Return the (X, Y) coordinate for the center point of the cell that contains the specified text.  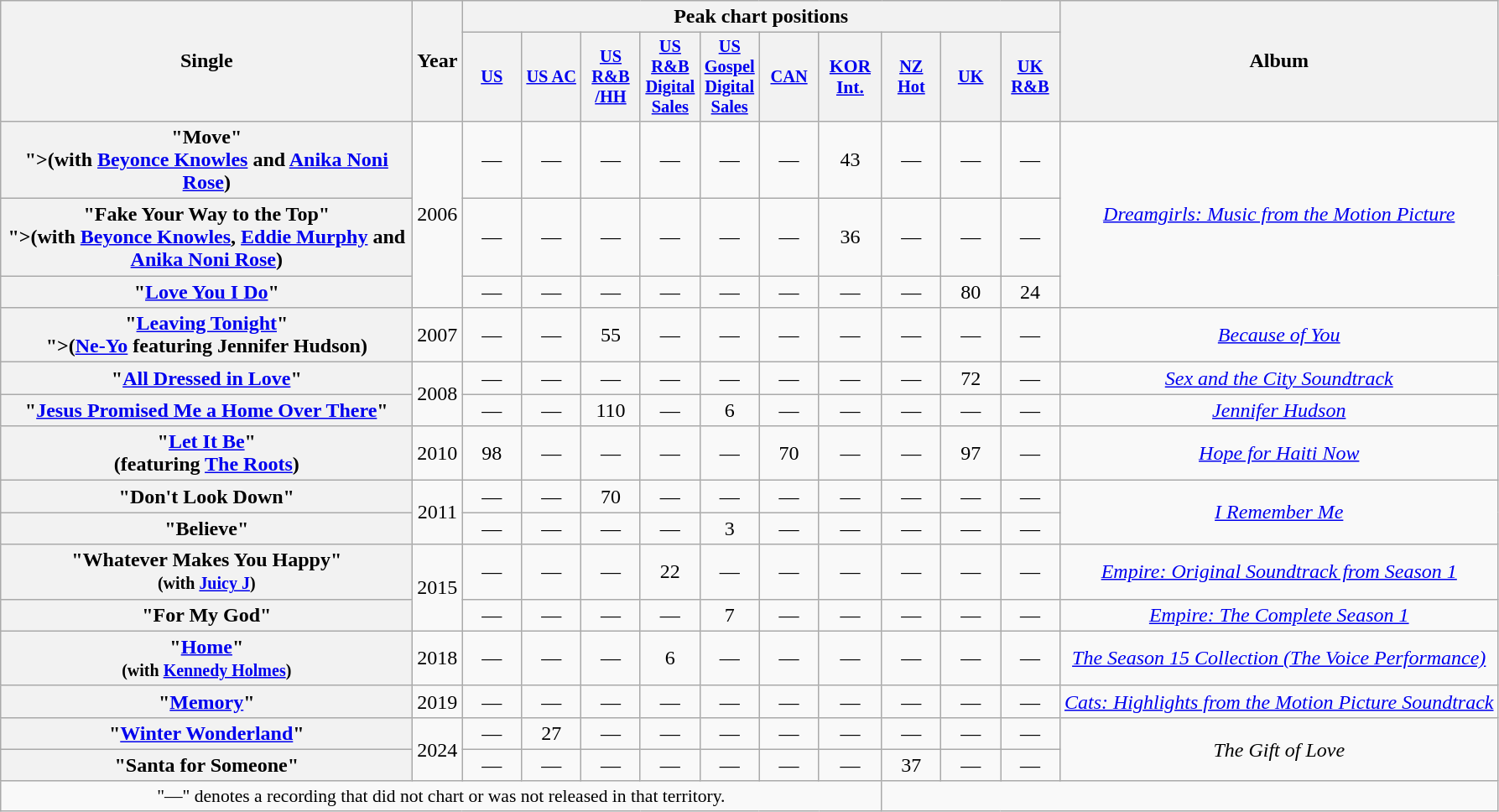
UK R&B (1030, 77)
110 (611, 410)
"Let It Be"(featuring The Roots) (206, 453)
Album (1278, 61)
37 (911, 765)
"Don't Look Down" (206, 497)
CAN (789, 77)
72 (971, 378)
Hope for Haiti Now (1278, 453)
US AC (552, 77)
"Jesus Promised Me a Home Over There" (206, 410)
US R&BDigitalSales (669, 77)
Sex and the City Soundtrack (1278, 378)
The Season 15 Collection (The Voice Performance) (1278, 658)
Peak chart positions (762, 17)
"Home"(with Kennedy Holmes) (206, 658)
98 (492, 453)
Empire: Original Soundtrack from Season 1 (1278, 572)
"All Dressed in Love" (206, 378)
I Remember Me (1278, 513)
22 (669, 572)
2008 (438, 394)
Empire: The Complete Season 1 (1278, 615)
US R&B/HH (611, 77)
"Fake Your Way to the Top"">(with Beyonce Knowles, Eddie Murphy and Anika Noni Rose) (206, 237)
27 (552, 733)
2007 (438, 336)
Single (206, 61)
"Move"">(with Beyonce Knowles and Anika Noni Rose) (206, 159)
2018 (438, 658)
KOR Int. (851, 77)
80 (971, 292)
2019 (438, 701)
43 (851, 159)
7 (730, 615)
Jennifer Hudson (1278, 410)
2011 (438, 513)
2010 (438, 453)
Because of You (1278, 336)
3 (730, 528)
36 (851, 237)
Year (438, 61)
The Gift of Love (1278, 749)
24 (1030, 292)
"For My God" (206, 615)
"Winter Wonderland" (206, 733)
Cats: Highlights from the Motion Picture Soundtrack (1278, 701)
97 (971, 453)
"Santa for Someone" (206, 765)
NZHot (911, 77)
55 (611, 336)
"Love You I Do" (206, 292)
"—" denotes a recording that did not chart or was not released in that territory. (441, 796)
2024 (438, 749)
"Whatever Makes You Happy"(with Juicy J) (206, 572)
US GospelDigitalSales (730, 77)
2006 (438, 214)
2015 (438, 587)
UK (971, 77)
"Believe" (206, 528)
Dreamgirls: Music from the Motion Picture (1278, 214)
US (492, 77)
"Memory" (206, 701)
"Leaving Tonight"">(Ne-Yo featuring Jennifer Hudson) (206, 336)
